Output the (X, Y) coordinate of the center of the cell containing the given text.  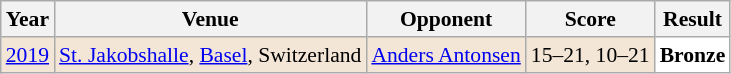
15–21, 10–21 (590, 55)
Bronze (693, 55)
Score (590, 19)
Year (28, 19)
2019 (28, 55)
Venue (210, 19)
Result (693, 19)
Anders Antonsen (446, 55)
Opponent (446, 19)
St. Jakobshalle, Basel, Switzerland (210, 55)
